For the text-containing cell, return its midpoint in (x, y) coordinate format. 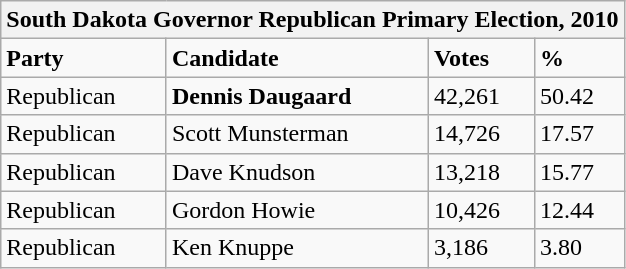
15.77 (579, 172)
South Dakota Governor Republican Primary Election, 2010 (312, 20)
Ken Knuppe (297, 248)
12.44 (579, 210)
Party (84, 58)
% (579, 58)
Dennis Daugaard (297, 96)
3,186 (481, 248)
14,726 (481, 134)
17.57 (579, 134)
Candidate (297, 58)
50.42 (579, 96)
Dave Knudson (297, 172)
Votes (481, 58)
10,426 (481, 210)
13,218 (481, 172)
3.80 (579, 248)
42,261 (481, 96)
Scott Munsterman (297, 134)
Gordon Howie (297, 210)
